Provide the (x, y) coordinate of the cell's center where the given text is located.  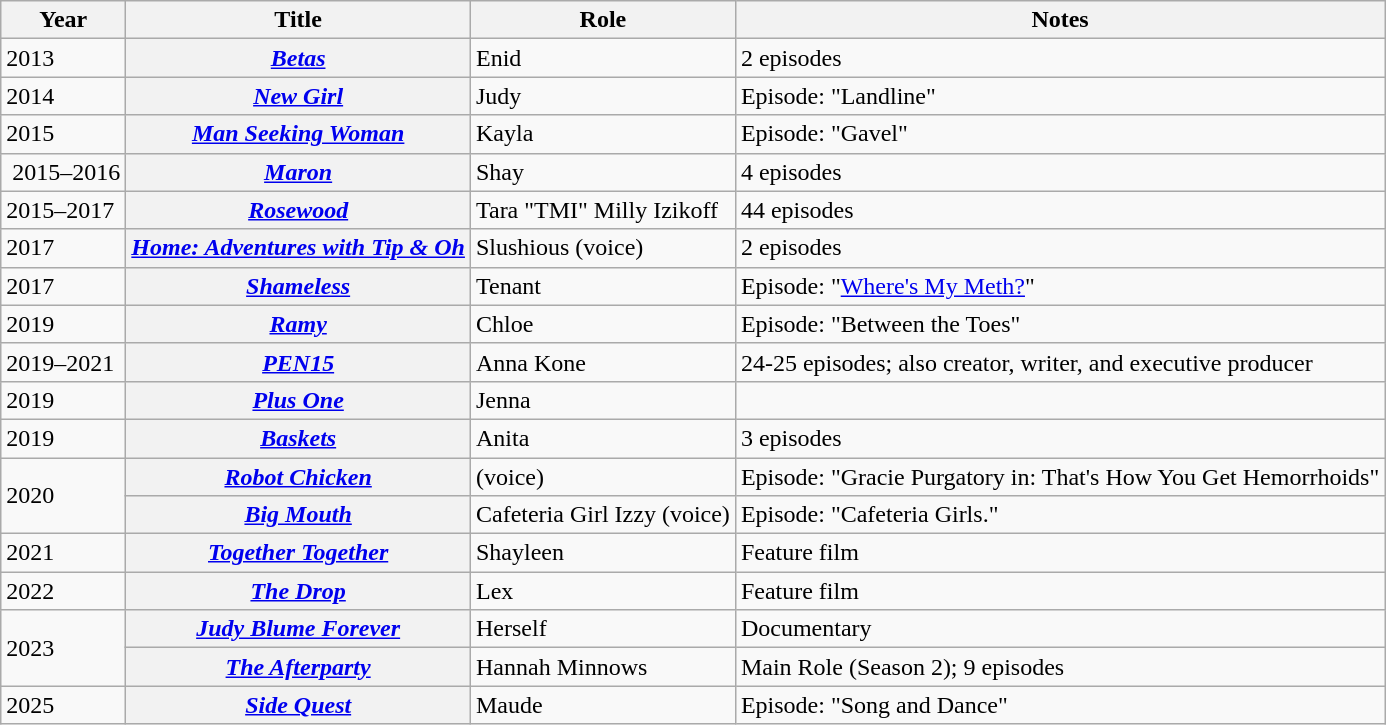
Jenna (602, 400)
Episode: "Landline" (1060, 96)
Baskets (298, 438)
Documentary (1060, 629)
Man Seeking Woman (298, 134)
Shayleen (602, 553)
Anna Kone (602, 362)
Betas (298, 58)
Main Role (Season 2); 9 episodes (1060, 667)
Hannah Minnows (602, 667)
2014 (64, 96)
Episode: "Where's My Meth?" (1060, 286)
Rosewood (298, 210)
Notes (1060, 20)
Episode: "Cafeteria Girls." (1060, 515)
Shameless (298, 286)
2015 (64, 134)
Chloe (602, 324)
Slushious (voice) (602, 248)
Tara "TMI" Milly Izikoff (602, 210)
2020 (64, 496)
2025 (64, 705)
Enid (602, 58)
Role (602, 20)
Year (64, 20)
44 episodes (1060, 210)
Shay (602, 172)
Cafeteria Girl Izzy (voice) (602, 515)
Maron (298, 172)
2022 (64, 591)
PEN15 (298, 362)
Episode: "Gavel" (1060, 134)
Lex (602, 591)
(voice) (602, 477)
2021 (64, 553)
The Afterparty (298, 667)
24-25 episodes; also creator, writer, and executive producer (1060, 362)
Maude (602, 705)
New Girl (298, 96)
Together Together (298, 553)
Home: Adventures with Tip & Oh (298, 248)
4 episodes (1060, 172)
3 episodes (1060, 438)
Episode: "Between the Toes" (1060, 324)
2023 (64, 648)
Judy Blume Forever (298, 629)
Judy (602, 96)
Side Quest (298, 705)
Tenant (602, 286)
Title (298, 20)
2015–2016 (64, 172)
Episode: "Gracie Purgatory in: That's How You Get Hemorrhoids" (1060, 477)
Ramy (298, 324)
Anita (602, 438)
Herself (602, 629)
The Drop (298, 591)
Plus One (298, 400)
Big Mouth (298, 515)
2013 (64, 58)
Robot Chicken (298, 477)
Kayla (602, 134)
2019–2021 (64, 362)
Episode: "Song and Dance" (1060, 705)
2015–2017 (64, 210)
